Return [x, y] of the center of cell containing provided text 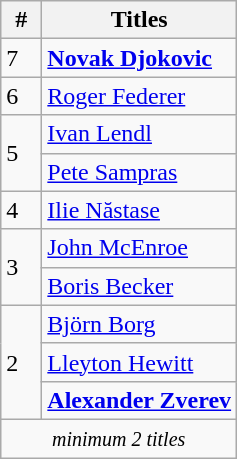
7 [22, 58]
minimum 2 titles [119, 438]
Ivan Lendl [140, 134]
Lleyton Hewitt [140, 362]
Titles [140, 20]
Roger Federer [140, 96]
2 [22, 362]
# [22, 20]
Novak Djokovic [140, 58]
Pete Sampras [140, 172]
Björn Borg [140, 324]
5 [22, 153]
John McEnroe [140, 248]
Ilie Năstase [140, 210]
4 [22, 210]
6 [22, 96]
Boris Becker [140, 286]
3 [22, 267]
Alexander Zverev [140, 400]
